Provide the [x, y] coordinate of the cell's center where the given text is located.  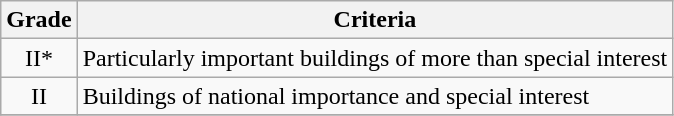
Buildings of national importance and special interest [375, 96]
Particularly important buildings of more than special interest [375, 58]
Grade [39, 20]
II* [39, 58]
Criteria [375, 20]
II [39, 96]
